Extract the (X, Y) coordinate from the center of the cell holding the provided text.  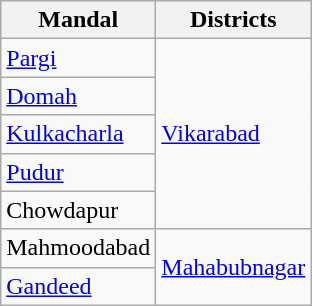
Pudur (78, 172)
Domah (78, 96)
Vikarabad (234, 134)
Kulkacharla (78, 134)
Mahabubnagar (234, 267)
Gandeed (78, 286)
Mahmoodabad (78, 248)
Chowdapur (78, 210)
Districts (234, 20)
Pargi (78, 58)
Mandal (78, 20)
